Pinpoint the cell where the given text exists, returning its [X, Y] midpoint coordinate. 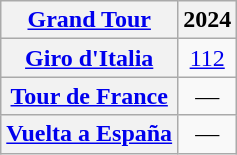
2024 [208, 20]
Grand Tour [90, 20]
Vuelta a España [90, 134]
112 [208, 58]
Tour de France [90, 96]
Giro d'Italia [90, 58]
